Provide the [x, y] coordinate of the cell's center where the given text is located.  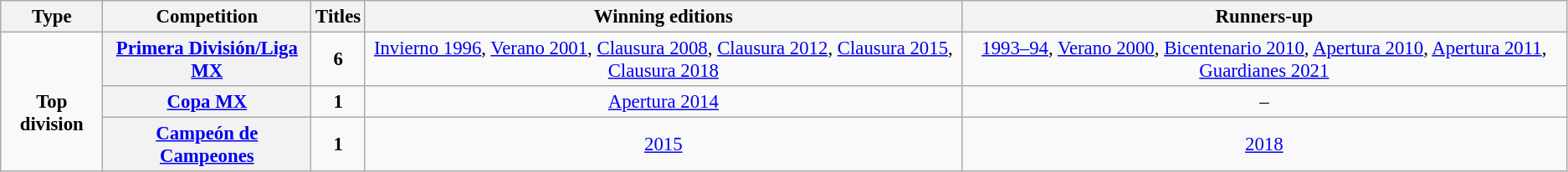
1993–94, Verano 2000, Bicentenario 2010, Apertura 2010, Apertura 2011, Guardianes 2021 [1263, 60]
2018 [1263, 145]
Apertura 2014 [663, 102]
Runners-up [1263, 17]
Top division [52, 102]
Campeón de Campeones [208, 145]
Type [52, 17]
Invierno 1996, Verano 2001, Clausura 2008, Clausura 2012, Clausura 2015, Clausura 2018 [663, 60]
– [1263, 102]
Competition [208, 17]
Titles [338, 17]
2015 [663, 145]
Primera División/Liga MX [208, 60]
Winning editions [663, 17]
6 [338, 60]
Copa MX [208, 102]
